Search for the cell housing the specified text and yield its (x, y) center coordinate. 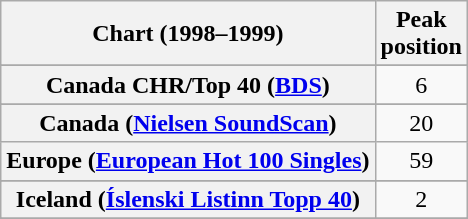
Peakposition (421, 34)
Europe (European Hot 100 Singles) (188, 161)
20 (421, 123)
Canada (Nielsen SoundScan) (188, 123)
6 (421, 85)
Iceland (Íslenski Listinn Topp 40) (188, 199)
59 (421, 161)
Canada CHR/Top 40 (BDS) (188, 85)
2 (421, 199)
Chart (1998–1999) (188, 34)
